Search for the cell housing the specified text and yield its (X, Y) center coordinate. 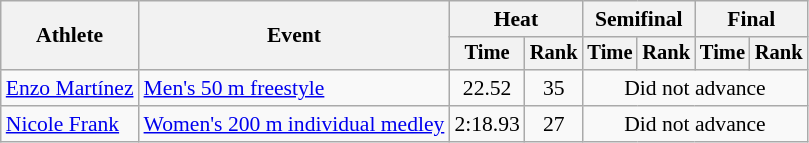
Women's 200 m individual medley (294, 124)
Men's 50 m freestyle (294, 88)
Heat (516, 19)
2:18.93 (486, 124)
35 (554, 88)
22.52 (486, 88)
Nicole Frank (70, 124)
Event (294, 36)
27 (554, 124)
Semifinal (638, 19)
Enzo Martínez (70, 88)
Athlete (70, 36)
Final (751, 19)
